Return [x, y] of the center of cell containing provided text 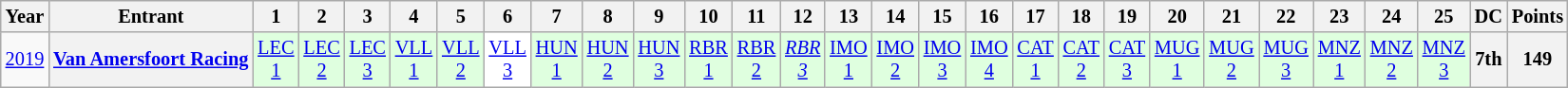
20 [1176, 16]
23 [1340, 16]
RBR3 [802, 60]
DC [1488, 16]
12 [802, 16]
24 [1391, 16]
7th [1488, 60]
Points [1538, 16]
5 [460, 16]
13 [848, 16]
LEC1 [276, 60]
MUG3 [1287, 60]
CAT1 [1035, 60]
VLL2 [460, 60]
10 [708, 16]
14 [895, 16]
IMO1 [848, 60]
18 [1081, 16]
RBR2 [756, 60]
17 [1035, 16]
15 [943, 16]
149 [1538, 60]
MNZ1 [1340, 60]
MNZ2 [1391, 60]
RBR1 [708, 60]
VLL3 [507, 60]
LEC2 [321, 60]
Entrant [150, 16]
1 [276, 16]
IMO2 [895, 60]
IMO3 [943, 60]
HUN2 [608, 60]
VLL1 [414, 60]
IMO4 [988, 60]
9 [659, 16]
MNZ3 [1444, 60]
22 [1287, 16]
6 [507, 16]
21 [1232, 16]
16 [988, 16]
MUG2 [1232, 60]
25 [1444, 16]
MUG1 [1176, 60]
LEC3 [368, 60]
HUN3 [659, 60]
HUN1 [557, 60]
7 [557, 16]
2 [321, 16]
Year [25, 16]
Van Amersfoort Racing [150, 60]
2019 [25, 60]
CAT2 [1081, 60]
19 [1127, 16]
CAT3 [1127, 60]
11 [756, 16]
8 [608, 16]
3 [368, 16]
4 [414, 16]
